Provide the [X, Y] coordinate of the cell's center where the given text is located.  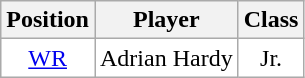
Position [48, 20]
Adrian Hardy [166, 58]
Player [166, 20]
WR [48, 58]
Class [271, 20]
Jr. [271, 58]
